For the text-containing cell, return its midpoint in (x, y) coordinate format. 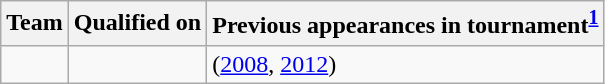
Previous appearances in tournament1 (406, 24)
Team (35, 24)
(2008, 2012) (406, 64)
Qualified on (137, 24)
